Extract the (X, Y) coordinate from the center of the cell holding the provided text.  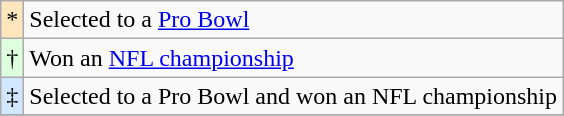
Won an NFL championship (294, 58)
* (12, 20)
‡ (12, 96)
Selected to a Pro Bowl and won an NFL championship (294, 96)
Selected to a Pro Bowl (294, 20)
† (12, 58)
